Search for the cell housing the specified text and yield its [X, Y] center coordinate. 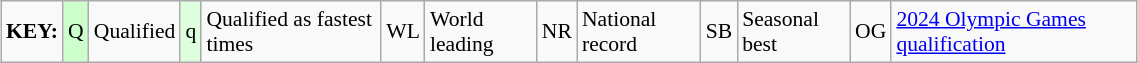
KEY: [32, 32]
Qualified [135, 32]
SB [720, 32]
Q [76, 32]
q [190, 32]
National record [639, 32]
Qualified as fastest times [291, 32]
Seasonal best [794, 32]
NR [557, 32]
WL [403, 32]
OG [870, 32]
World leading [481, 32]
2024 Olympic Games qualification [1014, 32]
